Detect which cell encompasses the target text, then output its (X, Y) center coordinate. 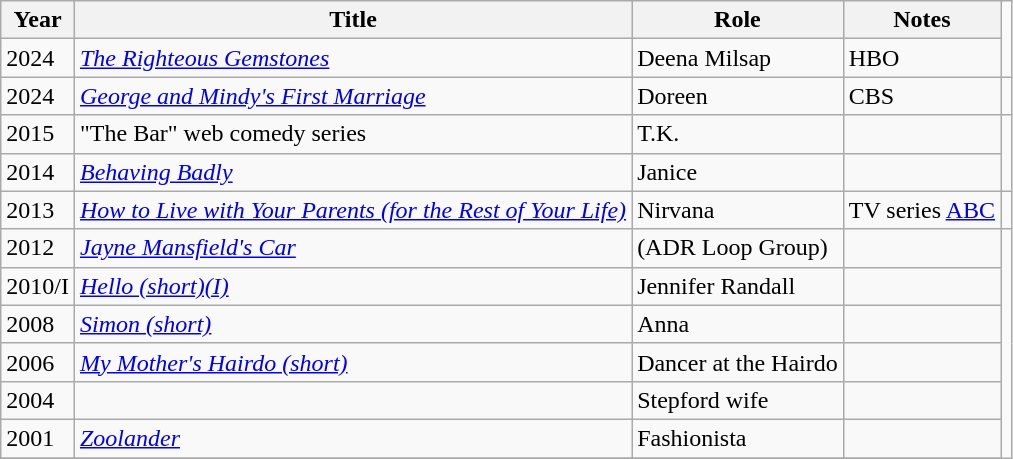
TV series ABC (922, 210)
Deena Milsap (738, 58)
Nirvana (738, 210)
George and Mindy's First Marriage (352, 96)
Anna (738, 324)
CBS (922, 96)
2008 (38, 324)
2001 (38, 438)
Zoolander (352, 438)
Stepford wife (738, 400)
2010/I (38, 286)
Janice (738, 172)
T.K. (738, 134)
2012 (38, 248)
Dancer at the Hairdo (738, 362)
How to Live with Your Parents (for the Rest of Your Life) (352, 210)
(ADR Loop Group) (738, 248)
Year (38, 20)
My Mother's Hairdo (short) (352, 362)
Jennifer Randall (738, 286)
2013 (38, 210)
Simon (short) (352, 324)
The Righteous Gemstones (352, 58)
Hello (short)(I) (352, 286)
Jayne Mansfield's Car (352, 248)
Notes (922, 20)
2006 (38, 362)
Title (352, 20)
2004 (38, 400)
HBO (922, 58)
Behaving Badly (352, 172)
Doreen (738, 96)
"The Bar" web comedy series (352, 134)
2015 (38, 134)
Role (738, 20)
2014 (38, 172)
Fashionista (738, 438)
